Pinpoint the cell where the given text exists, returning its (X, Y) midpoint coordinate. 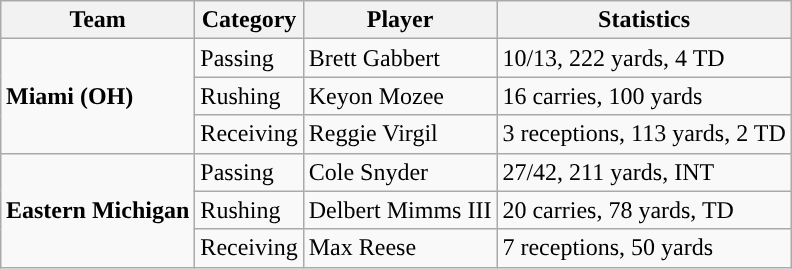
Max Reese (400, 248)
Eastern Michigan (97, 210)
Cole Snyder (400, 172)
27/42, 211 yards, INT (644, 172)
Category (249, 20)
Reggie Virgil (400, 134)
20 carries, 78 yards, TD (644, 210)
Statistics (644, 20)
Brett Gabbert (400, 58)
10/13, 222 yards, 4 TD (644, 58)
7 receptions, 50 yards (644, 248)
Player (400, 20)
16 carries, 100 yards (644, 96)
Delbert Mimms III (400, 210)
Miami (OH) (97, 96)
3 receptions, 113 yards, 2 TD (644, 134)
Team (97, 20)
Keyon Mozee (400, 96)
